Search for the cell housing the specified text and yield its (X, Y) center coordinate. 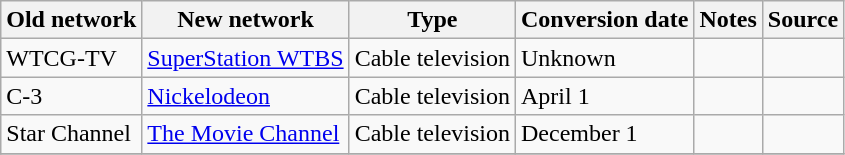
Unknown (604, 58)
The Movie Channel (246, 134)
SuperStation WTBS (246, 58)
WTCG-TV (72, 58)
Type (432, 20)
New network (246, 20)
Conversion date (604, 20)
Star Channel (72, 134)
Source (802, 20)
April 1 (604, 96)
December 1 (604, 134)
C-3 (72, 96)
Nickelodeon (246, 96)
Notes (728, 20)
Old network (72, 20)
